Return (X, Y) of the center of cell containing provided text 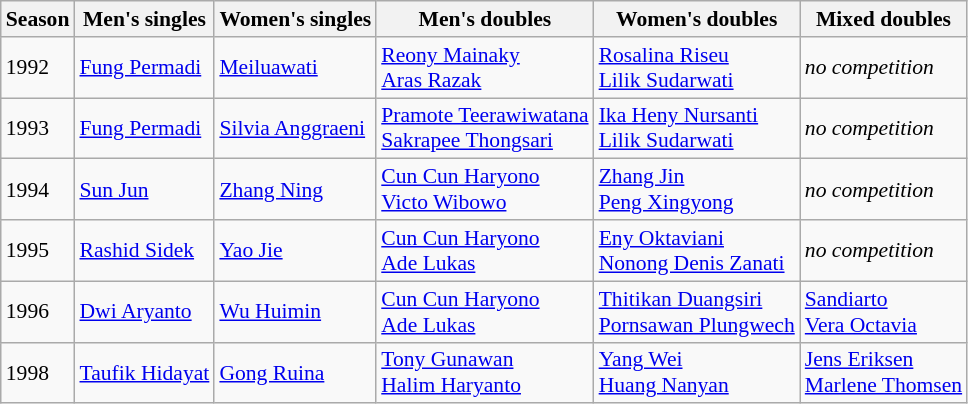
Sun Jun (144, 190)
Reony Mainaky Aras Razak (484, 68)
Season (38, 19)
Jens Eriksen Marlene Thomsen (884, 372)
Yang Wei Huang Nanyan (697, 372)
Men's singles (144, 19)
Rashid Sidek (144, 250)
Dwi Aryanto (144, 312)
Cun Cun Haryono Victo Wibowo (484, 190)
1992 (38, 68)
Taufik Hidayat (144, 372)
Zhang Jin Peng Xingyong (697, 190)
Gong Ruina (295, 372)
1995 (38, 250)
1994 (38, 190)
1998 (38, 372)
Rosalina Riseu Lilik Sudarwati (697, 68)
Men's doubles (484, 19)
1993 (38, 128)
Women's doubles (697, 19)
Tony Gunawan Halim Haryanto (484, 372)
Meiluawati (295, 68)
Ika Heny Nursanti Lilik Sudarwati (697, 128)
Pramote Teerawiwatana Sakrapee Thongsari (484, 128)
Women's singles (295, 19)
Mixed doubles (884, 19)
Sandiarto Vera Octavia (884, 312)
1996 (38, 312)
Thitikan Duangsiri Pornsawan Plungwech (697, 312)
Eny Oktaviani Nonong Denis Zanati (697, 250)
Zhang Ning (295, 190)
Silvia Anggraeni (295, 128)
Yao Jie (295, 250)
Wu Huimin (295, 312)
